Identify which cell holds the provided text, then report its (x, y) central coordinate. 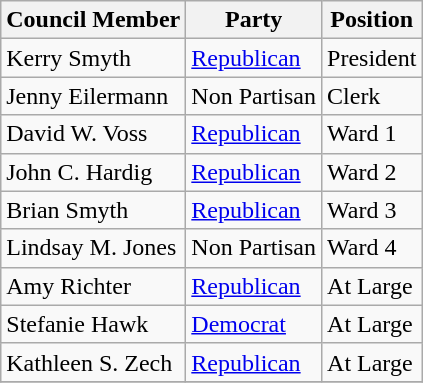
Democrat (254, 324)
Kerry Smyth (94, 58)
Clerk (372, 96)
David W. Voss (94, 134)
Amy Richter (94, 286)
Kathleen S. Zech (94, 362)
Jenny Eilermann (94, 96)
Ward 2 (372, 172)
Ward 1 (372, 134)
Position (372, 20)
Brian Smyth (94, 210)
Ward 3 (372, 210)
Lindsay M. Jones (94, 248)
Stefanie Hawk (94, 324)
John C. Hardig (94, 172)
President (372, 58)
Ward 4 (372, 248)
Party (254, 20)
Council Member (94, 20)
